Extract the (X, Y) coordinate from the center of the cell holding the provided text.  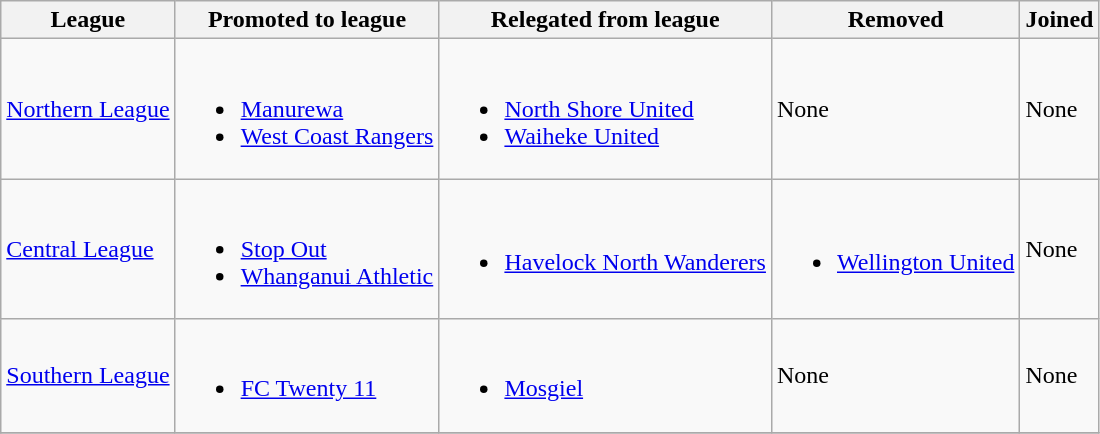
ManurewaWest Coast Rangers (307, 109)
Wellington United (895, 249)
North Shore UnitedWaiheke United (606, 109)
Northern League (88, 109)
Removed (895, 20)
Relegated from league (606, 20)
Mosgiel (606, 376)
Promoted to league (307, 20)
Joined (1060, 20)
Havelock North Wanderers (606, 249)
Southern League (88, 376)
Stop OutWhanganui Athletic (307, 249)
Central League (88, 249)
FC Twenty 11 (307, 376)
League (88, 20)
